Return [x, y] of the center of cell containing provided text 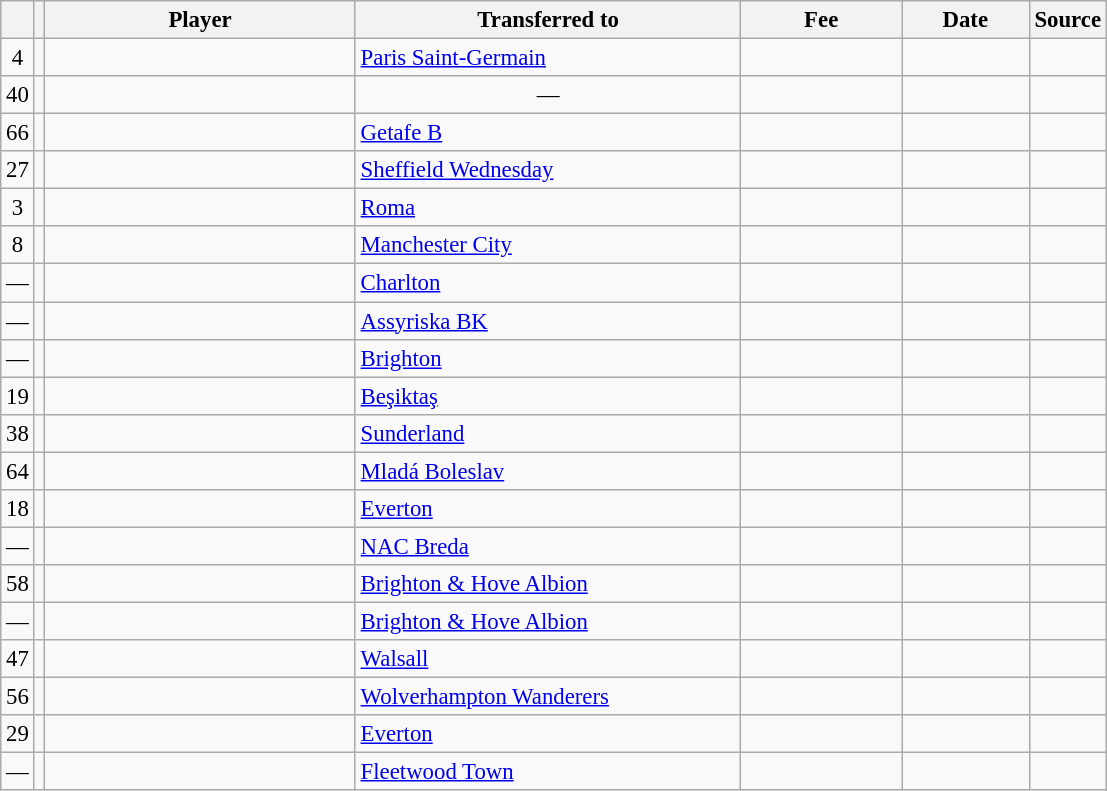
NAC Breda [548, 546]
18 [18, 509]
Mladá Boleslav [548, 471]
8 [18, 245]
47 [18, 659]
58 [18, 584]
Brighton [548, 358]
Roma [548, 208]
66 [18, 133]
Wolverhampton Wanderers [548, 697]
29 [18, 734]
Sunderland [548, 433]
27 [18, 170]
4 [18, 58]
Transferred to [548, 20]
Date [966, 20]
Fleetwood Town [548, 772]
Beşiktaş [548, 396]
3 [18, 208]
64 [18, 471]
Walsall [548, 659]
38 [18, 433]
40 [18, 95]
Paris Saint-Germain [548, 58]
Source [1068, 20]
Sheffield Wednesday [548, 170]
Assyriska BK [548, 321]
Charlton [548, 283]
19 [18, 396]
Player [200, 20]
Getafe B [548, 133]
56 [18, 697]
Manchester City [548, 245]
Fee [822, 20]
